Identify which cell holds the provided text, then report its (X, Y) central coordinate. 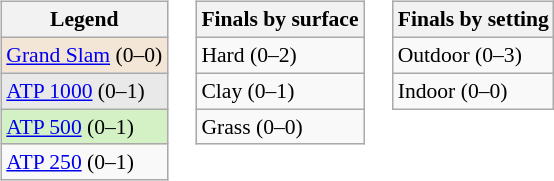
Grass (0–0) (280, 127)
Finals by setting (474, 20)
ATP 1000 (0–1) (84, 91)
Hard (0–2) (280, 55)
ATP 500 (0–1) (84, 127)
Clay (0–1) (280, 91)
Legend (84, 20)
Indoor (0–0) (474, 91)
Finals by surface (280, 20)
ATP 250 (0–1) (84, 162)
Outdoor (0–3) (474, 55)
Grand Slam (0–0) (84, 55)
